Output the [X, Y] coordinate of the center of the cell containing the given text.  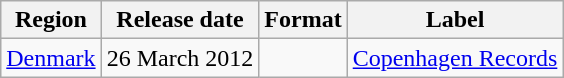
Copenhagen Records [455, 58]
26 March 2012 [180, 58]
Label [455, 20]
Format [303, 20]
Region [51, 20]
Denmark [51, 58]
Release date [180, 20]
